From the cell containing the given text, extract its center point as (X, Y) coordinate. 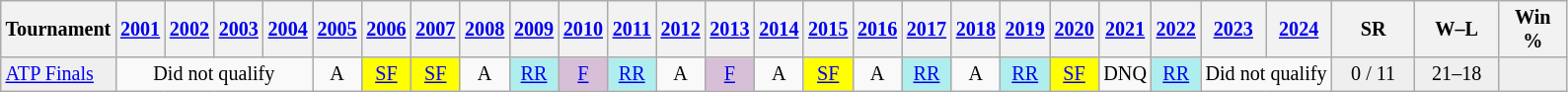
2008 (485, 30)
2004 (288, 30)
DNQ (1125, 75)
2022 (1176, 30)
2019 (1025, 30)
2012 (681, 30)
2018 (976, 30)
2014 (779, 30)
2021 (1125, 30)
2001 (140, 30)
2006 (386, 30)
ATP Finals (58, 75)
2020 (1075, 30)
2010 (583, 30)
2003 (239, 30)
2007 (435, 30)
21–18 (1456, 75)
Win % (1532, 30)
SR (1374, 30)
Tournament (58, 30)
2005 (337, 30)
2015 (828, 30)
2011 (632, 30)
2009 (534, 30)
0 / 11 (1374, 75)
2023 (1233, 30)
2002 (189, 30)
2013 (729, 30)
2017 (927, 30)
2024 (1299, 30)
W–L (1456, 30)
2016 (877, 30)
